Extract the (X, Y) coordinate from the center of the cell holding the provided text.  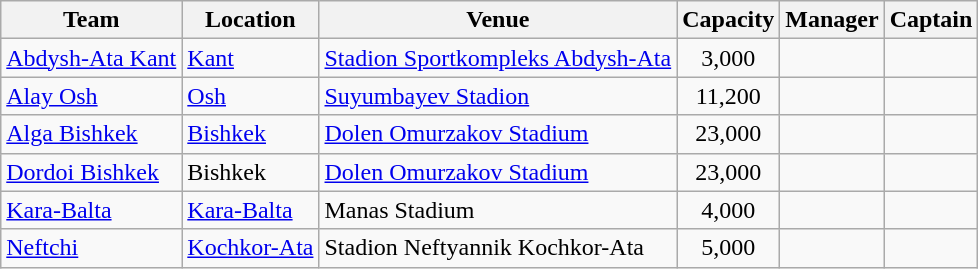
Stadion Neftyannik Kochkor-Ata (498, 248)
11,200 (728, 96)
Kant (250, 58)
Osh (250, 96)
Alga Bishkek (92, 134)
Team (92, 20)
Dordoi Bishkek (92, 172)
Kochkor-Ata (250, 248)
Venue (498, 20)
3,000 (728, 58)
Abdysh-Ata Kant (92, 58)
4,000 (728, 210)
Location (250, 20)
Neftchi (92, 248)
5,000 (728, 248)
Stadion Sportkompleks Abdysh-Ata (498, 58)
Capacity (728, 20)
Manager (832, 20)
Suyumbayev Stadion (498, 96)
Manas Stadium (498, 210)
Captain (931, 20)
Alay Osh (92, 96)
